Detect which cell encompasses the target text, then output its [x, y] center coordinate. 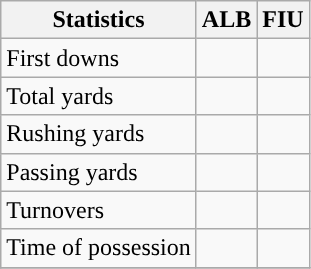
Statistics [99, 20]
Passing yards [99, 172]
Turnovers [99, 210]
First downs [99, 58]
Time of possession [99, 248]
ALB [226, 20]
Total yards [99, 96]
Rushing yards [99, 134]
FIU [283, 20]
